Search for the cell housing the specified text and yield its [x, y] center coordinate. 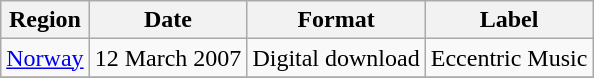
Date [168, 20]
Digital download [336, 58]
Region [45, 20]
Format [336, 20]
Eccentric Music [509, 58]
Label [509, 20]
12 March 2007 [168, 58]
Norway [45, 58]
